Identify which cell holds the provided text, then report its (X, Y) central coordinate. 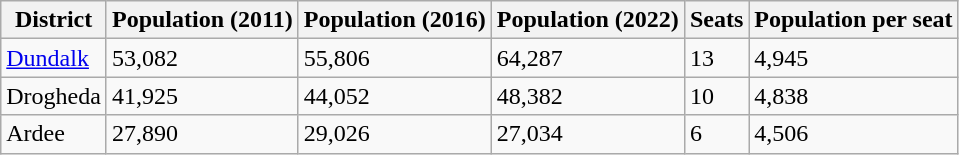
Drogheda (54, 96)
4,838 (854, 96)
Population (2011) (202, 20)
64,287 (588, 58)
Population (2022) (588, 20)
10 (716, 96)
Dundalk (54, 58)
4,945 (854, 58)
Ardee (54, 134)
41,925 (202, 96)
Seats (716, 20)
44,052 (394, 96)
4,506 (854, 134)
53,082 (202, 58)
Population per seat (854, 20)
13 (716, 58)
55,806 (394, 58)
District (54, 20)
27,890 (202, 134)
48,382 (588, 96)
29,026 (394, 134)
6 (716, 134)
27,034 (588, 134)
Population (2016) (394, 20)
